Return the [X, Y] coordinate for the center point of the cell that contains the specified text.  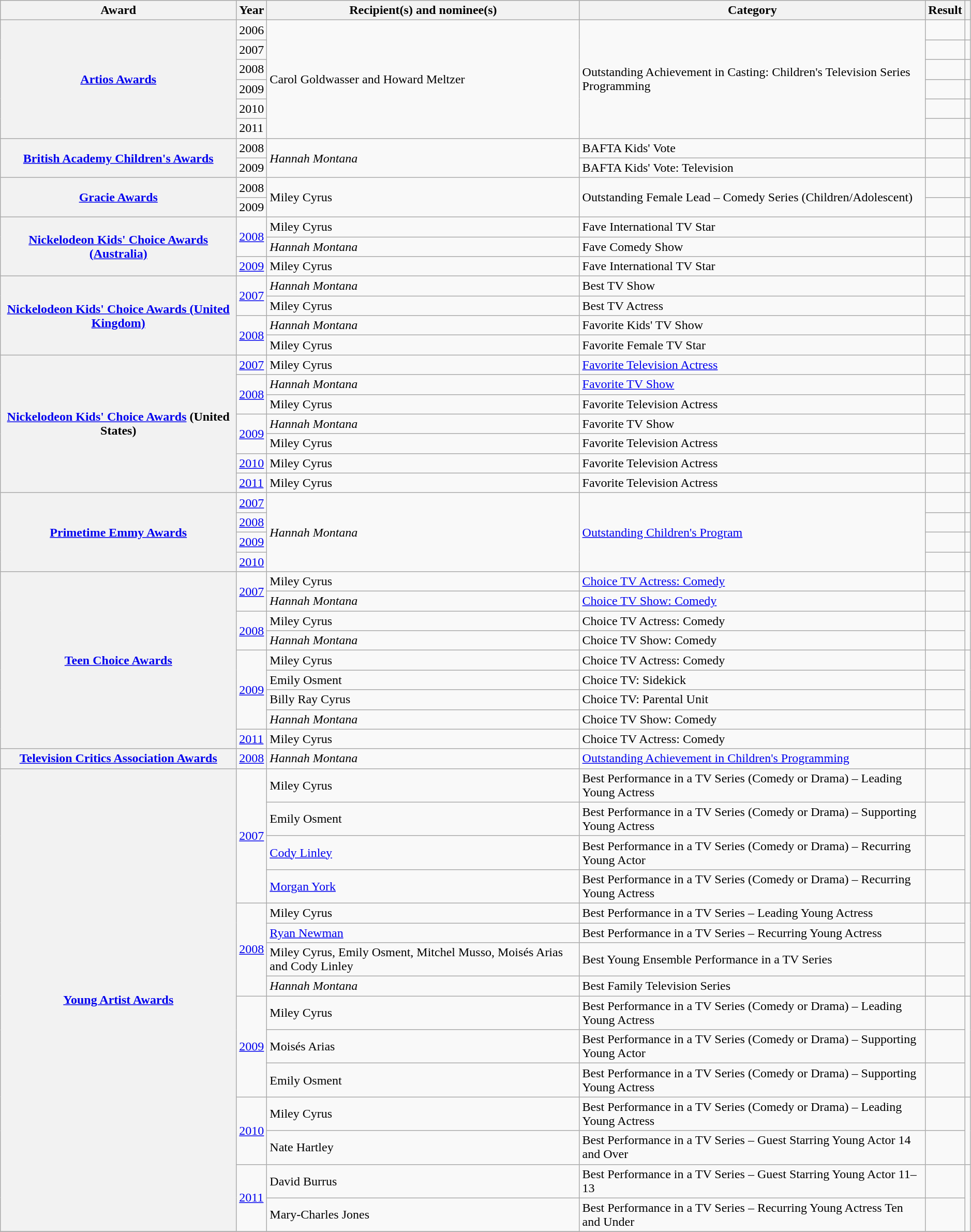
Category [752, 10]
Artios Awards [118, 79]
Miley Cyrus, Emily Osment, Mitchel Musso, Moisés Arias and Cody Linley [423, 959]
British Academy Children's Awards [118, 158]
Best TV Actress [752, 306]
Best Performance in a TV Series – Recurring Young Actress [752, 933]
Gracie Awards [118, 197]
Year [251, 10]
Favorite Female TV Star [752, 345]
BAFTA Kids' Vote [752, 148]
Teen Choice Awards [118, 660]
Nickelodeon Kids' Choice Awards (United States) [118, 424]
Choice TV: Sidekick [752, 680]
Result [945, 10]
Best TV Show [752, 286]
Best Performance in a TV Series (Comedy or Drama) – Recurring Young Actress [752, 886]
Cody Linley [423, 853]
Best Performance in a TV Series – Leading Young Actress [752, 913]
Best Performance in a TV Series – Recurring Young Actress Ten and Under [752, 1215]
Outstanding Female Lead – Comedy Series (Children/Adolescent) [752, 197]
Best Family Television Series [752, 986]
BAFTA Kids' Vote: Television [752, 168]
Carol Goldwasser and Howard Meltzer [423, 79]
Fave Comedy Show [752, 247]
Best Performance in a TV Series – Guest Starring Young Actor 14 and Over [752, 1148]
Choice TV: Parental Unit [752, 700]
Mary-Charles Jones [423, 1215]
Best Young Ensemble Performance in a TV Series [752, 959]
Best Performance in a TV Series – Guest Starring Young Actor 11–13 [752, 1181]
Favorite Kids' TV Show [752, 325]
Moisés Arias [423, 1046]
Young Artist Awards [118, 1000]
Billy Ray Cyrus [423, 700]
Nickelodeon Kids' Choice Awards (United Kingdom) [118, 316]
Primetime Emmy Awards [118, 532]
Nickelodeon Kids' Choice Awards (Australia) [118, 246]
Recipient(s) and nominee(s) [423, 10]
Morgan York [423, 886]
Outstanding Achievement in Casting: Children's Television Series Programming [752, 79]
Award [118, 10]
Nate Hartley [423, 1148]
Outstanding Achievement in Children's Programming [752, 759]
Best Performance in a TV Series (Comedy or Drama) – Supporting Young Actor [752, 1046]
David Burrus [423, 1181]
Outstanding Children's Program [752, 532]
2006 [251, 30]
Best Performance in a TV Series (Comedy or Drama) – Recurring Young Actor [752, 853]
Television Critics Association Awards [118, 759]
Ryan Newman [423, 933]
